Return [X, Y] of the center of cell containing provided text 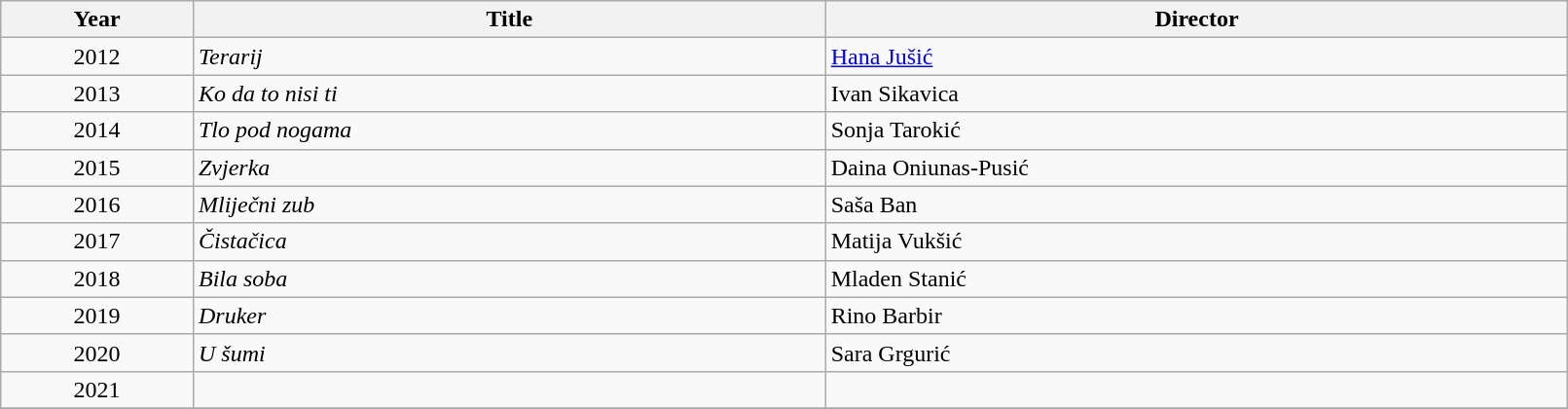
2014 [97, 130]
Sonja Tarokić [1197, 130]
Mliječni zub [509, 204]
2018 [97, 279]
2013 [97, 93]
Mladen Stanić [1197, 279]
Director [1197, 19]
2021 [97, 390]
2019 [97, 316]
Matija Vukšić [1197, 242]
2016 [97, 204]
Year [97, 19]
2015 [97, 167]
Rino Barbir [1197, 316]
Druker [509, 316]
2012 [97, 56]
Hana Jušić [1197, 56]
Tlo pod nogama [509, 130]
2020 [97, 353]
2017 [97, 242]
Title [509, 19]
U šumi [509, 353]
Terarij [509, 56]
Sara Grgurić [1197, 353]
Čistačica [509, 242]
Saša Ban [1197, 204]
Bila soba [509, 279]
Ko da to nisi ti [509, 93]
Daina Oniunas-Pusić [1197, 167]
Zvjerka [509, 167]
Ivan Sikavica [1197, 93]
